Return (X, Y) of the center of cell containing provided text 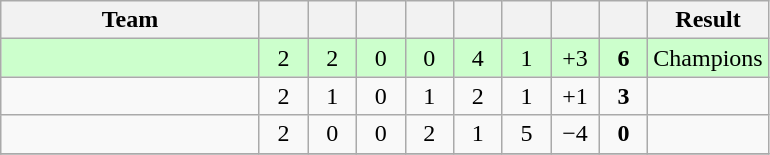
4 (478, 58)
5 (526, 134)
+3 (576, 58)
Team (130, 20)
+1 (576, 96)
6 (624, 58)
3 (624, 96)
Result (708, 20)
−4 (576, 134)
Champions (708, 58)
